Scan for the cell matching the given text and deliver its (X, Y) coordinate at center. 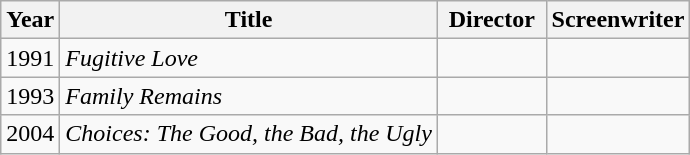
1993 (30, 96)
Title (249, 20)
Family Remains (249, 96)
Year (30, 20)
Choices: The Good, the Bad, the Ugly (249, 134)
Fugitive Love (249, 58)
1991 (30, 58)
2004 (30, 134)
Director (492, 20)
Screenwriter (618, 20)
